Scan for the cell matching the given text and deliver its [X, Y] coordinate at center. 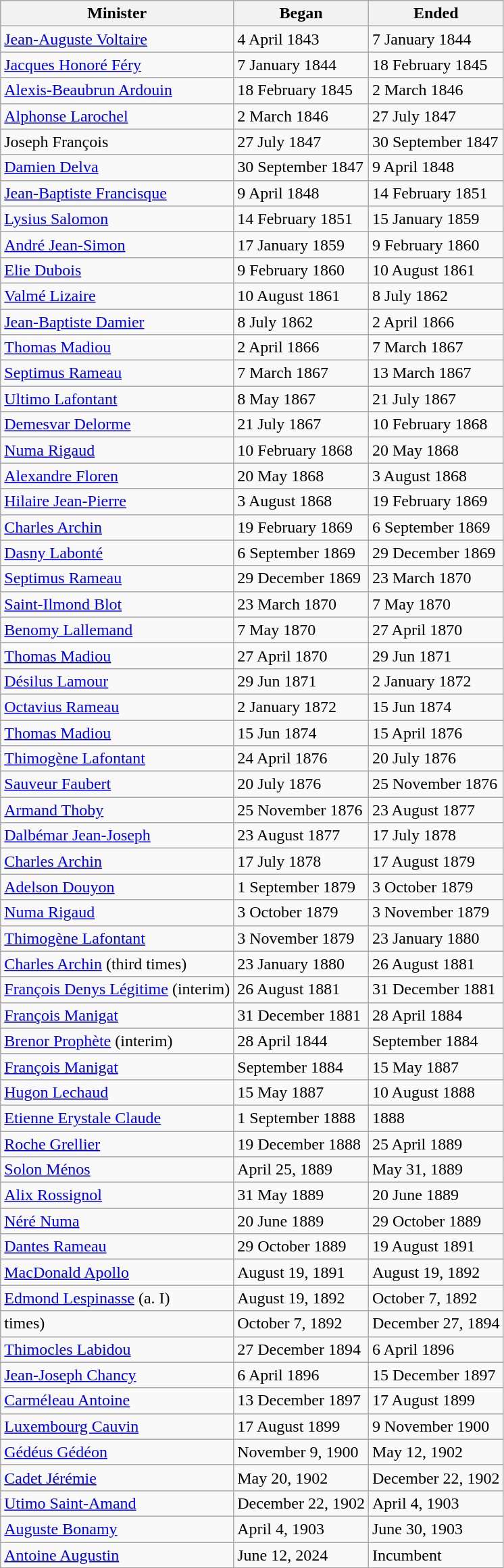
April 25, 1889 [301, 1170]
15 April 1876 [436, 732]
17 January 1859 [301, 244]
François Denys Légitime (interim) [118, 990]
Antoine Augustin [118, 1555]
Jean-Baptiste Damier [118, 322]
Octavius Rameau [118, 707]
May 12, 1902 [436, 1452]
August 19, 1891 [301, 1272]
25 April 1889 [436, 1144]
1 September 1879 [301, 887]
May 31, 1889 [436, 1170]
Charles Archin (third times) [118, 964]
9 November 1900 [436, 1426]
Jacques Honoré Féry [118, 65]
Etienne Erystale Claude [118, 1118]
28 April 1884 [436, 1015]
Elie Dubois [118, 270]
Minister [118, 13]
Hugon Lechaud [118, 1092]
Brenor Prophète (interim) [118, 1041]
Began [301, 13]
Carméleau Antoine [118, 1401]
Roche Grellier [118, 1144]
Saint-Ilmond Blot [118, 604]
Alix Rossignol [118, 1195]
Armand Thoby [118, 810]
Ended [436, 13]
28 April 1844 [301, 1041]
4 April 1843 [301, 39]
June 12, 2024 [301, 1555]
15 January 1859 [436, 219]
24 April 1876 [301, 759]
André Jean-Simon [118, 244]
Gédéus Gédéon [118, 1452]
17 August 1879 [436, 861]
Solon Ménos [118, 1170]
27 December 1894 [301, 1349]
Dantes Rameau [118, 1247]
Sauveur Faubert [118, 784]
MacDonald Apollo [118, 1272]
December 27, 1894 [436, 1324]
8 May 1867 [301, 399]
10 August 1888 [436, 1092]
Incumbent [436, 1555]
19 August 1891 [436, 1247]
Valmé Lizaire [118, 296]
Néré Numa [118, 1221]
Jean-Auguste Voltaire [118, 39]
Auguste Bonamy [118, 1529]
1 September 1888 [301, 1118]
Alexis-Beaubrun Ardouin [118, 90]
Lysius Salomon [118, 219]
Damien Delva [118, 167]
Luxembourg Cauvin [118, 1426]
Jean-Baptiste Francisque [118, 193]
Benomy Lallemand [118, 630]
Désilus Lamour [118, 681]
Demesvar Delorme [118, 425]
15 December 1897 [436, 1375]
June 30, 1903 [436, 1529]
13 December 1897 [301, 1401]
31 May 1889 [301, 1195]
times) [118, 1324]
Utimo Saint-Amand [118, 1503]
Jean-Joseph Chancy [118, 1375]
13 March 1867 [436, 373]
Joseph François [118, 142]
Thimocles Labidou [118, 1349]
Alphonse Larochel [118, 116]
Hilaire Jean-Pierre [118, 502]
May 20, 1902 [301, 1478]
19 December 1888 [301, 1144]
November 9, 1900 [301, 1452]
Adelson Douyon [118, 887]
Edmond Lespinasse (a. I) [118, 1298]
Alexandre Floren [118, 476]
Dalbémar Jean-Joseph [118, 836]
1888 [436, 1118]
Dasny Labonté [118, 553]
Cadet Jérémie [118, 1478]
Ultimo Lafontant [118, 399]
